Find where the given text appears and provide that cell's center as [X, Y] coordinate. 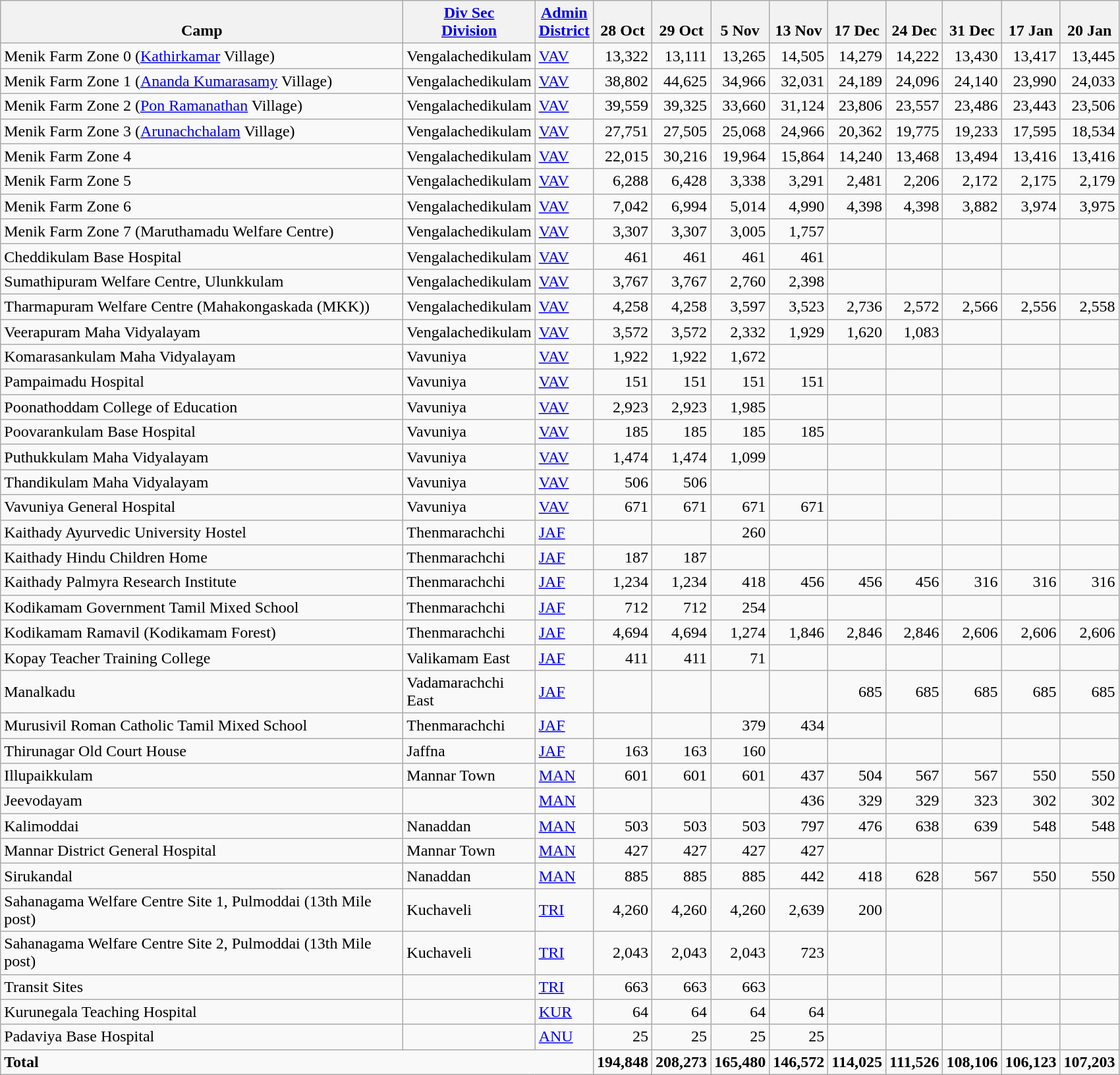
25,068 [741, 131]
23,806 [857, 106]
436 [798, 801]
17 Jan [1030, 22]
797 [798, 826]
24,966 [798, 131]
39,559 [622, 106]
638 [914, 826]
Cheddikulam Base Hospital [202, 256]
13,430 [972, 56]
6,428 [681, 181]
13,494 [972, 156]
200 [857, 910]
17,595 [1030, 131]
1,274 [741, 632]
Veerapuram Maha Vidyalayam [202, 331]
Poovarankulam Base Hospital [202, 432]
Kaithady Palmyra Research Institute [202, 582]
Kalimoddai [202, 826]
Div SecDivision [469, 22]
1,985 [741, 407]
Camp [202, 22]
628 [914, 876]
31,124 [798, 106]
2,572 [914, 306]
Menik Farm Zone 2 (Pon Ramanathan Village) [202, 106]
24,140 [972, 81]
Menik Farm Zone 4 [202, 156]
33,660 [741, 106]
23,443 [1030, 106]
639 [972, 826]
Kaithady Ayurvedic University Hostel [202, 532]
1,757 [798, 231]
20 Jan [1090, 22]
208,273 [681, 1062]
34,966 [741, 81]
24 Dec [914, 22]
13,265 [741, 56]
Kodikamam Ramavil (Kodikamam Forest) [202, 632]
2,558 [1090, 306]
Manalkadu [202, 692]
1,083 [914, 331]
4,990 [798, 206]
Menik Farm Zone 1 (Ananda Kumarasamy Village) [202, 81]
Valikamam East [469, 657]
2,481 [857, 181]
194,848 [622, 1062]
39,325 [681, 106]
260 [741, 532]
Vavuniya General Hospital [202, 507]
Komarasankulam Maha Vidyalayam [202, 357]
Menik Farm Zone 5 [202, 181]
13 Nov [798, 22]
165,480 [741, 1062]
437 [798, 776]
476 [857, 826]
23,557 [914, 106]
5 Nov [741, 22]
3,291 [798, 181]
15,864 [798, 156]
20,362 [857, 131]
38,802 [622, 81]
Jaffna [469, 750]
29 Oct [681, 22]
3,882 [972, 206]
Mannar District General Hospital [202, 851]
23,486 [972, 106]
114,025 [857, 1062]
Menik Farm Zone 7 (Maruthamadu Welfare Centre) [202, 231]
Menik Farm Zone 3 (Arunachchalam Village) [202, 131]
22,015 [622, 156]
3,975 [1090, 206]
Puthukkulam Maha Vidyalayam [202, 457]
254 [741, 607]
13,322 [622, 56]
Illupaikkulam [202, 776]
Jeevodayam [202, 801]
13,445 [1090, 56]
2,556 [1030, 306]
6,288 [622, 181]
KUR [564, 1012]
44,625 [681, 81]
14,279 [857, 56]
14,505 [798, 56]
323 [972, 801]
24,189 [857, 81]
Kopay Teacher Training College [202, 657]
19,964 [741, 156]
3,005 [741, 231]
Sahanagama Welfare Centre Site 2, Pulmoddai (13th Mile post) [202, 952]
24,033 [1090, 81]
Sahanagama Welfare Centre Site 1, Pulmoddai (13th Mile post) [202, 910]
13,417 [1030, 56]
Thirunagar Old Court House [202, 750]
19,775 [914, 131]
1,099 [741, 457]
32,031 [798, 81]
14,240 [857, 156]
2,639 [798, 910]
2,736 [857, 306]
Menik Farm Zone 6 [202, 206]
27,505 [681, 131]
3,338 [741, 181]
2,172 [972, 181]
Kodikamam Government Tamil Mixed School [202, 607]
Pampaimadu Hospital [202, 382]
107,203 [1090, 1062]
Sirukandal [202, 876]
13,468 [914, 156]
2,179 [1090, 181]
Padaviya Base Hospital [202, 1037]
30,216 [681, 156]
2,760 [741, 281]
111,526 [914, 1062]
3,597 [741, 306]
1,672 [741, 357]
71 [741, 657]
Poonathoddam College of Education [202, 407]
24,096 [914, 81]
AdminDistrict [564, 22]
2,332 [741, 331]
106,123 [1030, 1062]
1,620 [857, 331]
27,751 [622, 131]
6,994 [681, 206]
Menik Farm Zone 0 (Kathirkamar Village) [202, 56]
723 [798, 952]
108,106 [972, 1062]
23,506 [1090, 106]
31 Dec [972, 22]
2,566 [972, 306]
Kaithady Hindu Children Home [202, 557]
3,974 [1030, 206]
Kurunegala Teaching Hospital [202, 1012]
1,929 [798, 331]
5,014 [741, 206]
19,233 [972, 131]
18,534 [1090, 131]
14,222 [914, 56]
Vadamarachchi East [469, 692]
23,990 [1030, 81]
Tharmapuram Welfare Centre (Mahakongaskada (MKK)) [202, 306]
379 [741, 725]
Transit Sites [202, 987]
13,111 [681, 56]
3,523 [798, 306]
2,398 [798, 281]
442 [798, 876]
2,175 [1030, 181]
17 Dec [857, 22]
Sumathipuram Welfare Centre, Ulunkkulam [202, 281]
146,572 [798, 1062]
Thandikulam Maha Vidyalayam [202, 482]
2,206 [914, 181]
Total [297, 1062]
434 [798, 725]
160 [741, 750]
504 [857, 776]
7,042 [622, 206]
28 Oct [622, 22]
Murusivil Roman Catholic Tamil Mixed School [202, 725]
1,846 [798, 632]
ANU [564, 1037]
